From the cell containing the given text, extract its center point as (X, Y) coordinate. 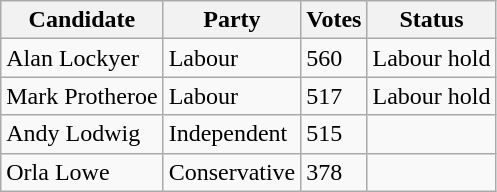
Independent (232, 134)
560 (334, 58)
Party (232, 20)
517 (334, 96)
Andy Lodwig (82, 134)
Orla Lowe (82, 172)
Mark Protheroe (82, 96)
Candidate (82, 20)
515 (334, 134)
378 (334, 172)
Votes (334, 20)
Conservative (232, 172)
Status (432, 20)
Alan Lockyer (82, 58)
